Return the (X, Y) coordinate for the center point of the cell that contains the specified text.  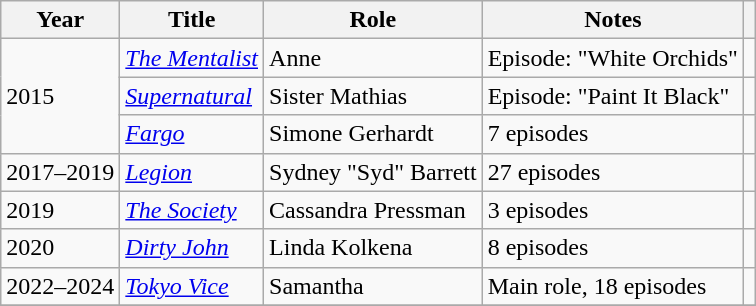
Samantha (374, 286)
Role (374, 20)
2022–2024 (60, 286)
2017–2019 (60, 172)
Episode: "White Orchids" (612, 58)
Legion (192, 172)
Notes (612, 20)
2019 (60, 210)
Title (192, 20)
Anne (374, 58)
Tokyo Vice (192, 286)
Episode: "Paint It Black" (612, 96)
7 episodes (612, 134)
27 episodes (612, 172)
Dirty John (192, 248)
The Society (192, 210)
Main role, 18 episodes (612, 286)
The Mentalist (192, 58)
2020 (60, 248)
8 episodes (612, 248)
Simone Gerhardt (374, 134)
Linda Kolkena (374, 248)
Sister Mathias (374, 96)
Cassandra Pressman (374, 210)
Fargo (192, 134)
Sydney "Syd" Barrett (374, 172)
Supernatural (192, 96)
2015 (60, 96)
Year (60, 20)
3 episodes (612, 210)
